Return [X, Y] of the center of cell containing provided text 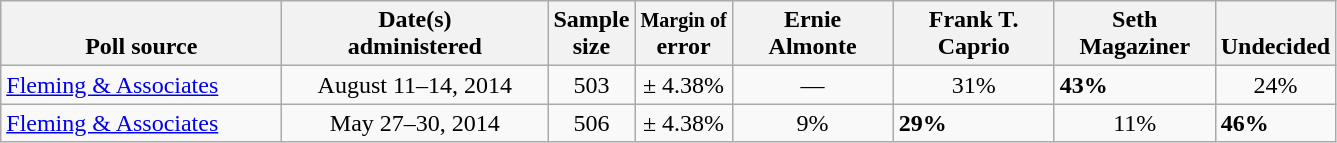
— [812, 85]
Poll source [142, 34]
43% [1134, 85]
Samplesize [592, 34]
ErnieAlmonte [812, 34]
46% [1275, 123]
506 [592, 123]
9% [812, 123]
August 11–14, 2014 [415, 85]
11% [1134, 123]
Margin oferror [684, 34]
Date(s)administered [415, 34]
May 27–30, 2014 [415, 123]
Undecided [1275, 34]
Frank T.Caprio [974, 34]
24% [1275, 85]
SethMagaziner [1134, 34]
31% [974, 85]
503 [592, 85]
29% [974, 123]
